Scan for the cell matching the given text and deliver its (x, y) coordinate at center. 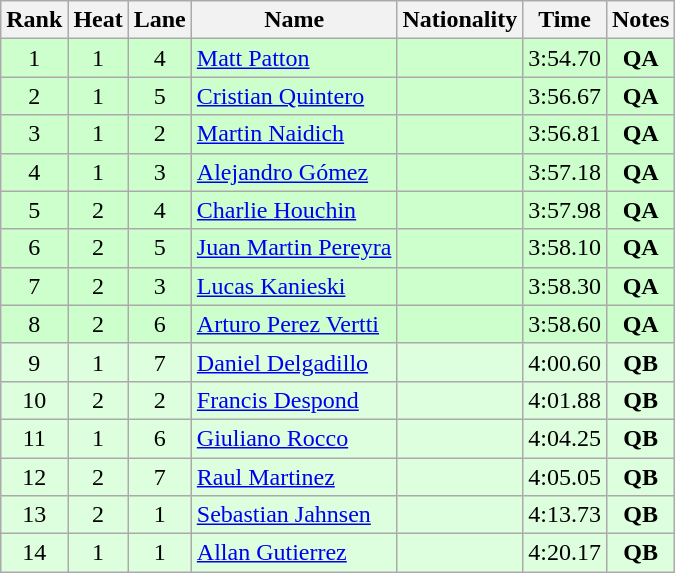
11 (34, 438)
Rank (34, 20)
Heat (98, 20)
4:04.25 (565, 438)
4:13.73 (565, 515)
Lucas Kanieski (294, 286)
3:57.98 (565, 210)
Nationality (460, 20)
9 (34, 362)
4:05.05 (565, 477)
3:56.67 (565, 96)
3:58.30 (565, 286)
Name (294, 20)
Charlie Houchin (294, 210)
Sebastian Jahnsen (294, 515)
10 (34, 400)
Giuliano Rocco (294, 438)
Alejandro Gómez (294, 172)
3:58.10 (565, 248)
Matt Patton (294, 58)
13 (34, 515)
4:20.17 (565, 553)
Juan Martin Pereyra (294, 248)
Allan Gutierrez (294, 553)
Arturo Perez Vertti (294, 324)
12 (34, 477)
Cristian Quintero (294, 96)
Francis Despond (294, 400)
3:54.70 (565, 58)
4:01.88 (565, 400)
Martin Naidich (294, 134)
Time (565, 20)
Daniel Delgadillo (294, 362)
3:57.18 (565, 172)
8 (34, 324)
14 (34, 553)
Raul Martinez (294, 477)
4:00.60 (565, 362)
Lane (160, 20)
3:56.81 (565, 134)
Notes (640, 20)
3:58.60 (565, 324)
